For the text-containing cell, return its midpoint in [X, Y] coordinate format. 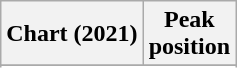
Peakposition [189, 34]
Chart (2021) [72, 34]
